Identify which cell holds the provided text, then report its [x, y] central coordinate. 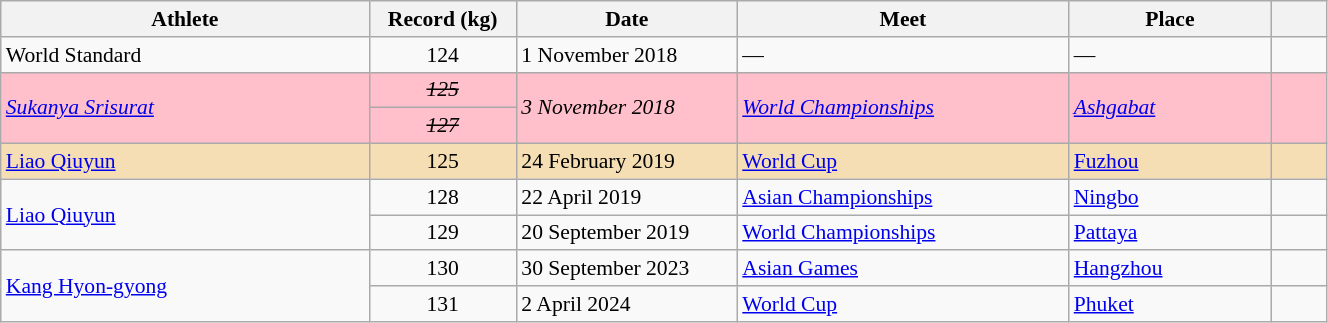
Asian Championships [902, 197]
128 [442, 197]
3 November 2018 [626, 108]
129 [442, 233]
Athlete [185, 19]
Ningbo [1170, 197]
Meet [902, 19]
130 [442, 269]
127 [442, 126]
2 April 2024 [626, 304]
Hangzhou [1170, 269]
Phuket [1170, 304]
30 September 2023 [626, 269]
Place [1170, 19]
Ashgabat [1170, 108]
Fuzhou [1170, 162]
131 [442, 304]
World Standard [185, 55]
Date [626, 19]
Kang Hyon-gyong [185, 286]
Asian Games [902, 269]
Record (kg) [442, 19]
Sukanya Srisurat [185, 108]
Pattaya [1170, 233]
20 September 2019 [626, 233]
24 February 2019 [626, 162]
1 November 2018 [626, 55]
124 [442, 55]
22 April 2019 [626, 197]
